Output the [X, Y] coordinate of the center of the cell containing the given text.  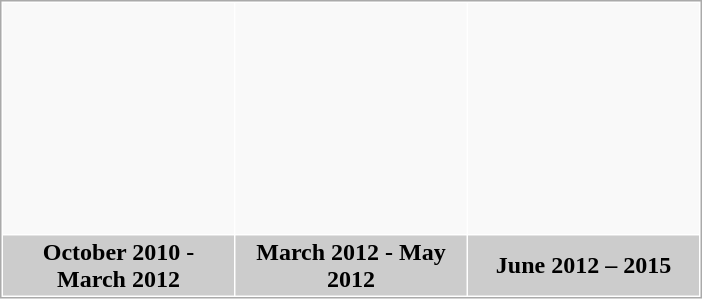
March 2012 - May 2012 [352, 266]
October 2010 - March 2012 [118, 266]
June 2012 – 2015 [584, 266]
